For the text-containing cell, return its midpoint in [x, y] coordinate format. 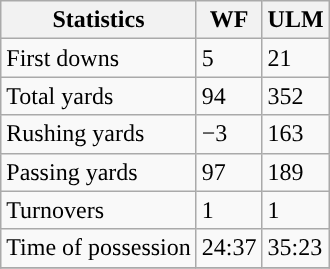
Turnovers [99, 210]
Statistics [99, 20]
163 [296, 134]
First downs [99, 58]
Total yards [99, 96]
35:23 [296, 248]
−3 [229, 134]
ULM [296, 20]
21 [296, 58]
189 [296, 172]
Time of possession [99, 248]
Passing yards [99, 172]
94 [229, 96]
24:37 [229, 248]
Rushing yards [99, 134]
97 [229, 172]
5 [229, 58]
352 [296, 96]
WF [229, 20]
